Return the [x, y] coordinate for the center point of the cell that contains the specified text.  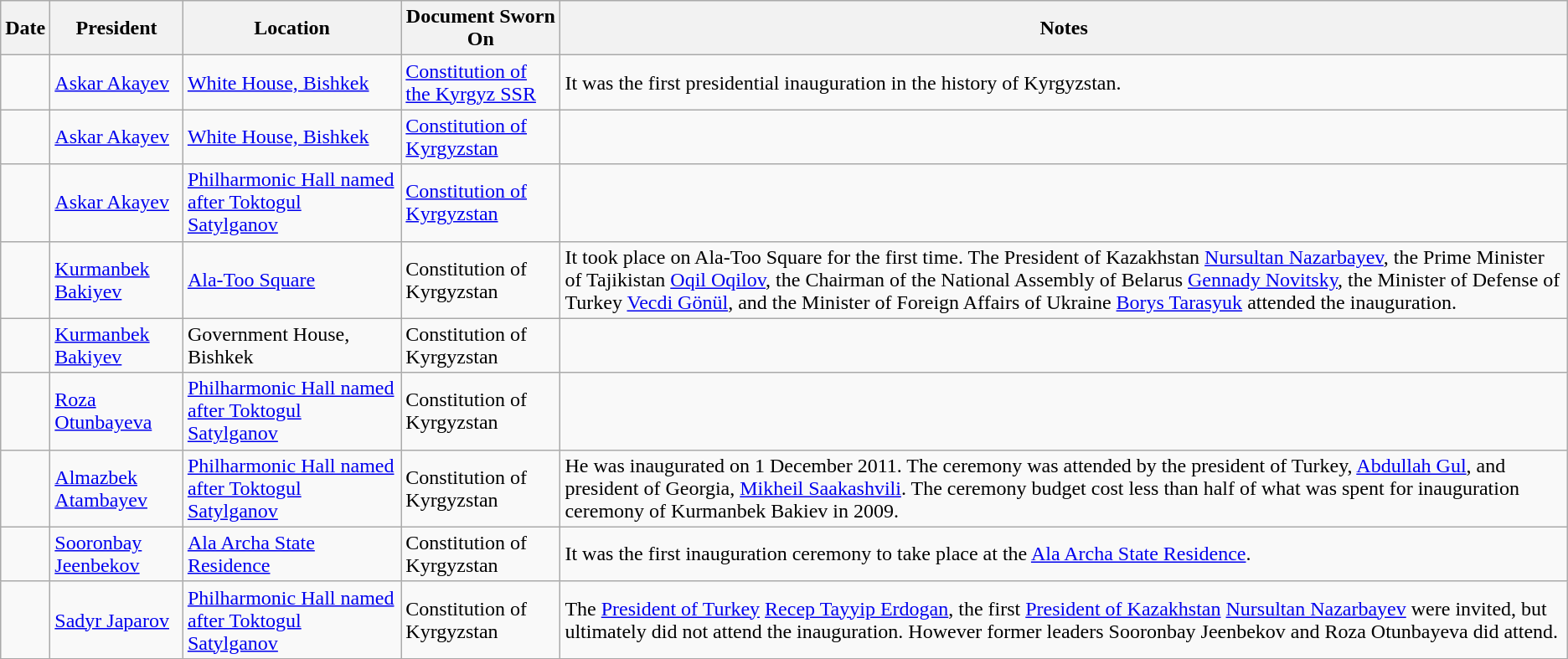
Almazbek Atambayev [117, 488]
Location [291, 28]
Document Sworn On [481, 28]
Date [25, 28]
Roza Otunbayeva [117, 411]
President [117, 28]
It was the first presidential inauguration in the history of Kyrgyzstan. [1064, 82]
Sadyr Japarov [117, 620]
It was the first inauguration ceremony to take place at the Ala Archa State Residence. [1064, 554]
Ala Archa State Residence [291, 554]
Constitution of the Kyrgyz SSR [481, 82]
Notes [1064, 28]
Ala-Too Square [291, 280]
Government House, Bishkek [291, 345]
Sooronbay Jeenbekov [117, 554]
